From the cell containing the given text, extract its center point as (X, Y) coordinate. 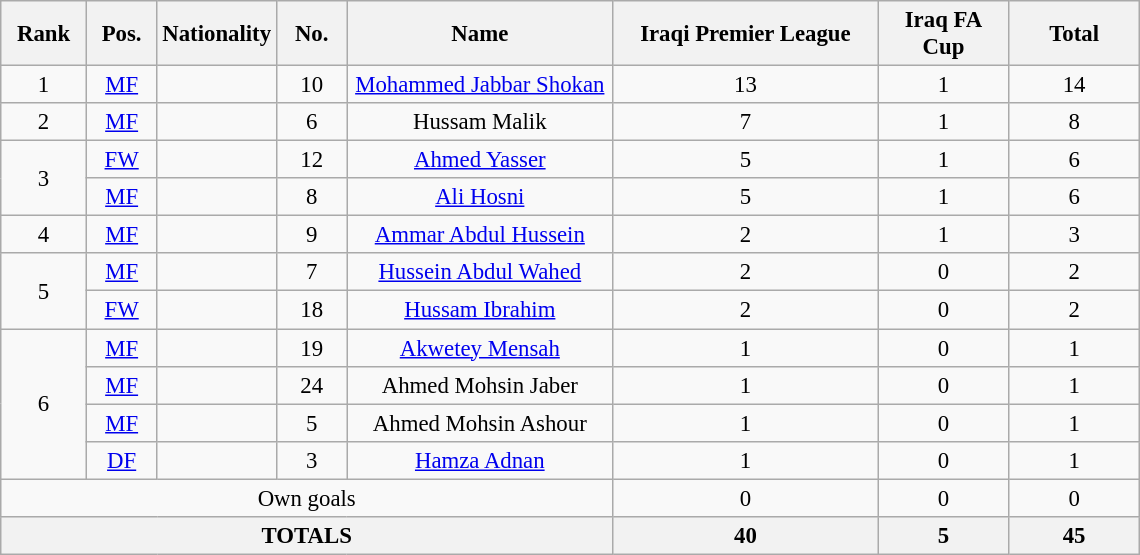
Ali Hosni (480, 197)
45 (1074, 536)
Total (1074, 34)
Ammar Abdul Hussein (480, 235)
13 (746, 85)
19 (312, 348)
9 (312, 235)
Name (480, 34)
Ahmed Mohsin Ashour (480, 423)
12 (312, 160)
DF (122, 460)
10 (312, 85)
14 (1074, 85)
18 (312, 310)
40 (746, 536)
4 (44, 235)
Hussein Abdul Wahed (480, 273)
Akwetey Mensah (480, 348)
Nationality (216, 34)
24 (312, 385)
Ahmed Mohsin Jaber (480, 385)
Mohammed Jabbar Shokan (480, 85)
Ahmed Yasser (480, 160)
Hussam Ibrahim (480, 310)
No. (312, 34)
Own goals (307, 498)
Pos. (122, 34)
Iraqi Premier League (746, 34)
Hussam Malik (480, 122)
Iraq FA Cup (944, 34)
Hamza Adnan (480, 460)
Rank (44, 34)
TOTALS (307, 536)
